Search for the cell housing the specified text and yield its (X, Y) center coordinate. 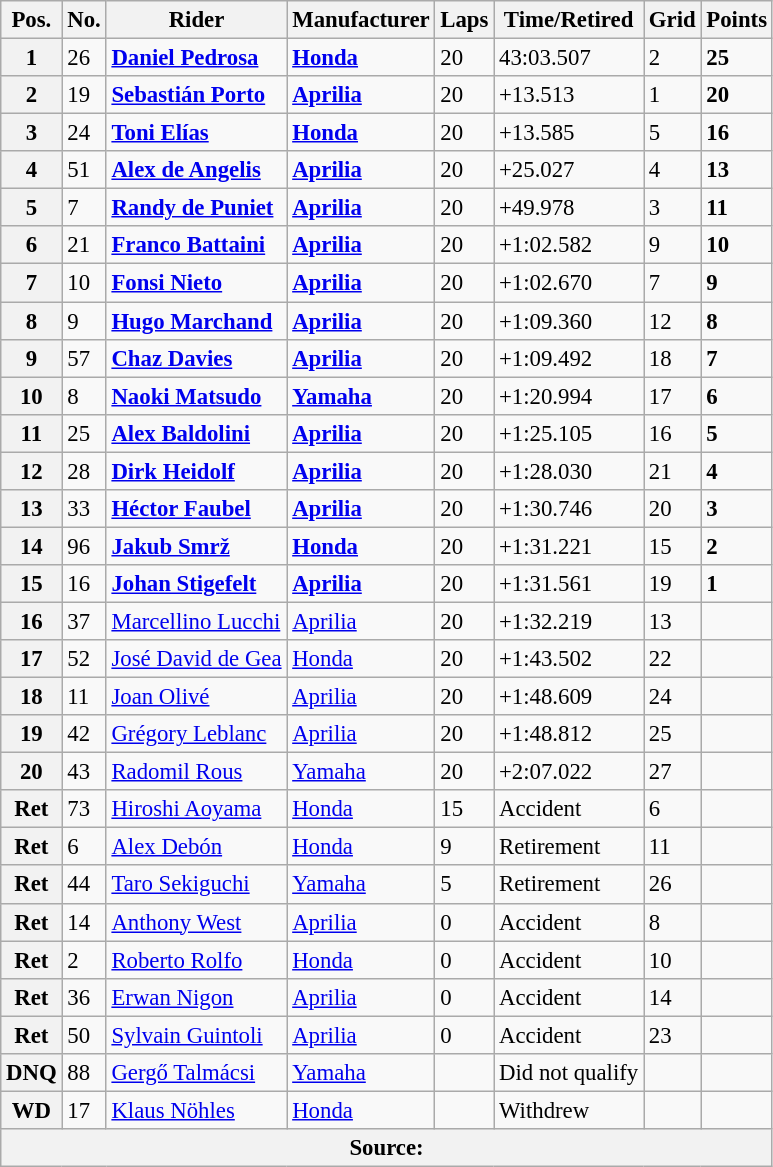
52 (84, 659)
Roberto Rolfo (196, 960)
Anthony West (196, 922)
Grid (672, 20)
Fonsi Nieto (196, 283)
Laps (464, 20)
+13.585 (569, 133)
Radomil Rous (196, 772)
+1:43.502 (569, 659)
Did not qualify (569, 1073)
+1:02.670 (569, 283)
+2:07.022 (569, 772)
Sylvain Guintoli (196, 1035)
José David de Gea (196, 659)
43:03.507 (569, 58)
+1:20.994 (569, 396)
+1:25.105 (569, 433)
+1:30.746 (569, 509)
Points (736, 20)
Grégory Leblanc (196, 734)
73 (84, 809)
Time/Retired (569, 20)
Sebastián Porto (196, 95)
+25.027 (569, 170)
28 (84, 471)
37 (84, 621)
+1:32.219 (569, 621)
44 (84, 885)
Withdrew (569, 1110)
+1:09.492 (569, 358)
Johan Stigefelt (196, 584)
Marcellino Lucchi (196, 621)
Rider (196, 20)
Source: (387, 1148)
+1:02.582 (569, 245)
22 (672, 659)
Alex Debón (196, 847)
33 (84, 509)
Alex de Angelis (196, 170)
Klaus Nöhles (196, 1110)
+1:28.030 (569, 471)
+1:48.812 (569, 734)
42 (84, 734)
50 (84, 1035)
Joan Olivé (196, 697)
Daniel Pedrosa (196, 58)
+1:48.609 (569, 697)
+1:31.221 (569, 546)
Manufacturer (361, 20)
88 (84, 1073)
36 (84, 997)
96 (84, 546)
Taro Sekiguchi (196, 885)
DNQ (32, 1073)
Héctor Faubel (196, 509)
+49.978 (569, 208)
Hiroshi Aoyama (196, 809)
23 (672, 1035)
Dirk Heidolf (196, 471)
WD (32, 1110)
+1:31.561 (569, 584)
57 (84, 358)
+1:09.360 (569, 321)
Franco Battaini (196, 245)
Hugo Marchand (196, 321)
Alex Baldolini (196, 433)
No. (84, 20)
Toni Elías (196, 133)
Naoki Matsudo (196, 396)
Chaz Davies (196, 358)
27 (672, 772)
Pos. (32, 20)
43 (84, 772)
Randy de Puniet (196, 208)
Gergő Talmácsi (196, 1073)
Erwan Nigon (196, 997)
51 (84, 170)
Jakub Smrž (196, 546)
+13.513 (569, 95)
